Pinpoint the cell where the given text exists, returning its [X, Y] midpoint coordinate. 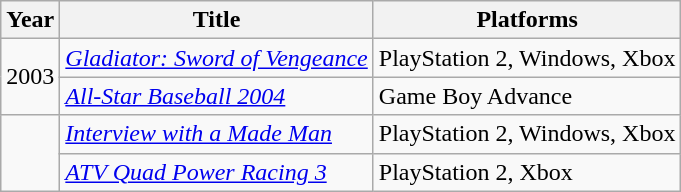
Platforms [527, 20]
PlayStation 2, Xbox [527, 172]
All-Star Baseball 2004 [216, 96]
Gladiator: Sword of Vengeance [216, 58]
Interview with a Made Man [216, 134]
ATV Quad Power Racing 3 [216, 172]
2003 [30, 77]
Year [30, 20]
Title [216, 20]
Game Boy Advance [527, 96]
